From the cell containing the given text, extract its center point as [x, y] coordinate. 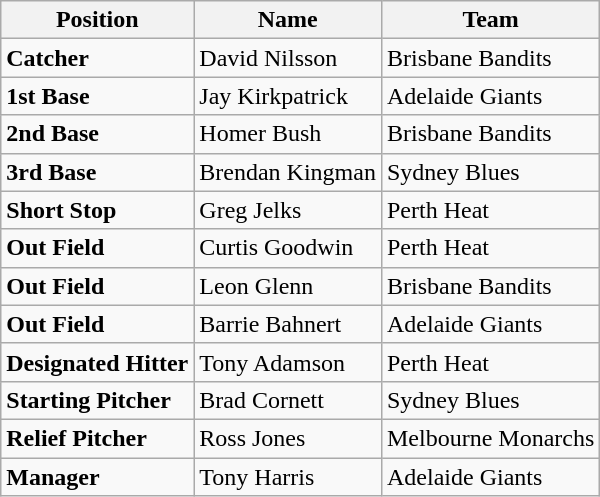
Relief Pitcher [98, 438]
Team [490, 20]
Ross Jones [288, 438]
Melbourne Monarchs [490, 438]
Tony Harris [288, 477]
Tony Adamson [288, 362]
3rd Base [98, 172]
Name [288, 20]
1st Base [98, 96]
Leon Glenn [288, 286]
Manager [98, 477]
Starting Pitcher [98, 400]
David Nilsson [288, 58]
Homer Bush [288, 134]
Brad Cornett [288, 400]
Jay Kirkpatrick [288, 96]
Position [98, 20]
Designated Hitter [98, 362]
Brendan Kingman [288, 172]
Curtis Goodwin [288, 248]
Barrie Bahnert [288, 324]
Short Stop [98, 210]
Greg Jelks [288, 210]
2nd Base [98, 134]
Catcher [98, 58]
